Identify which cell holds the provided text, then report its [X, Y] central coordinate. 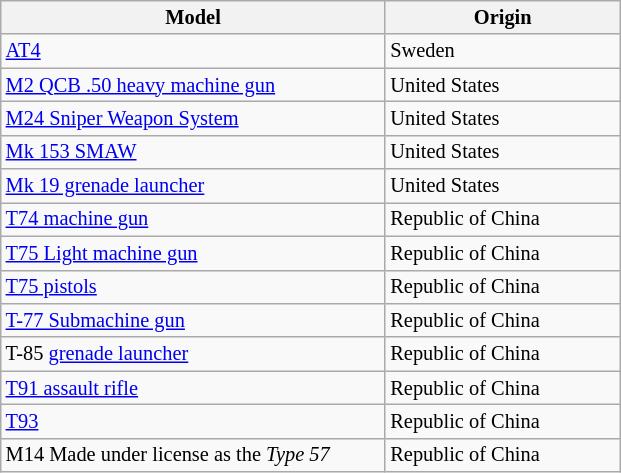
T74 machine gun [194, 219]
T93 [194, 421]
M24 Sniper Weapon System [194, 118]
M2 QCB .50 heavy machine gun [194, 85]
T75 pistols [194, 287]
Mk 153 SMAW [194, 152]
Mk 19 grenade launcher [194, 186]
AT4 [194, 51]
Origin [502, 17]
T-85 grenade launcher [194, 354]
M14 Made under license as the Type 57 [194, 455]
T75 Light machine gun [194, 253]
T-77 Submachine gun [194, 320]
T91 assault rifle [194, 388]
Model [194, 17]
Sweden [502, 51]
